Find where the given text appears and provide that cell's center as (X, Y) coordinate. 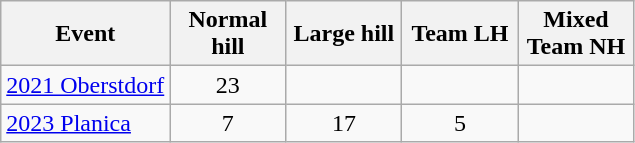
Event (86, 34)
5 (460, 123)
7 (228, 123)
23 (228, 85)
2021 Oberstdorf (86, 85)
Normal hill (228, 34)
Large hill (344, 34)
Team LH (460, 34)
Mixed Team NH (576, 34)
2023 Planica (86, 123)
17 (344, 123)
